Return the [x, y] coordinate for the center point of the cell that contains the specified text.  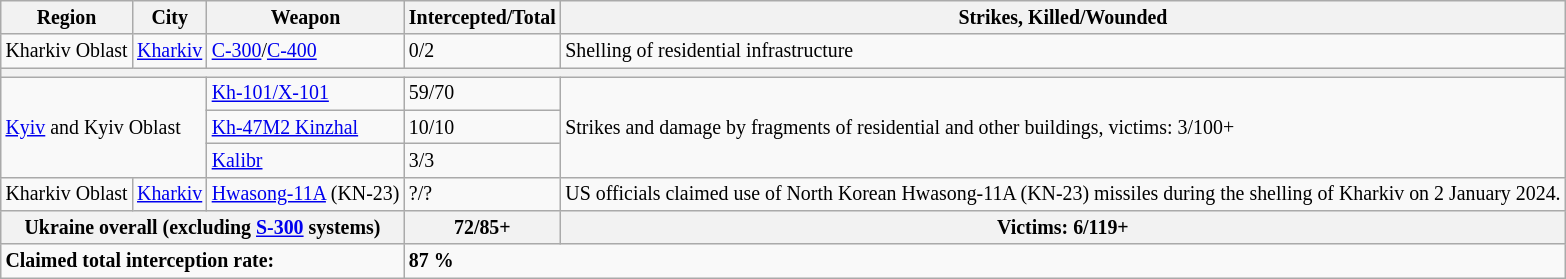
Shelling of residential infrastructure [1064, 50]
Kyiv and Kyiv Oblast [104, 127]
59/70 [482, 94]
Kalibr [306, 160]
US officials claimed use of North Korean Hwasong-11A (KN-23) missiles during the shelling of Kharkiv on 2 January 2024. [1064, 194]
Strikes, Killed/Wounded [1064, 18]
Kh-47M2 Kinzhal [306, 128]
72/85+ [482, 228]
С-300/С-400 [306, 50]
Intercepted/Total [482, 18]
Victims: 6/119+ [1064, 228]
0/2 [482, 50]
Region [67, 18]
Claimed total interception rate: [202, 260]
Weapon [306, 18]
?/? [482, 194]
87 % [984, 260]
Strikes and damage by fragments of residential and other buildings, victims: 3/100+ [1064, 127]
Hwasong-11A (KN-23) [306, 194]
City [170, 18]
Ukraine overall (excluding S-300 systems) [202, 228]
10/10 [482, 128]
Kh-101/X-101 [306, 94]
3/3 [482, 160]
